Scan for the cell matching the given text and deliver its [x, y] coordinate at center. 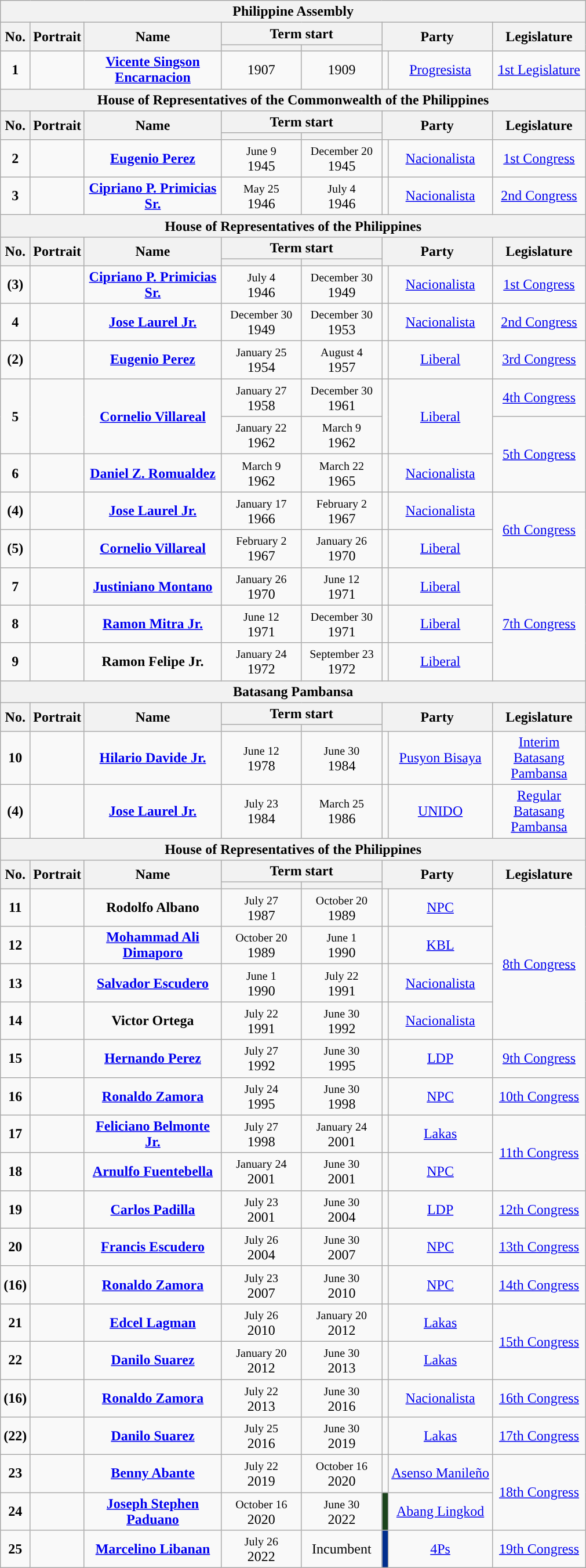
June 302010 [342, 1284]
8th Congress [539, 964]
12 [15, 946]
July 271998 [262, 1134]
May 251946 [262, 196]
Abang Lingkod [441, 1512]
UNIDO [441, 811]
1 [15, 70]
Regular Batasang Pambansa [539, 811]
7th Congress [539, 624]
13 [15, 983]
4th Congress [539, 398]
1909 [342, 70]
Pusyon Bisaya [441, 758]
July 232007 [262, 1284]
June 301998 [342, 1096]
13th Congress [539, 1247]
January 241972 [262, 661]
16 [15, 1096]
(2) [15, 360]
Feliciano Belmonte Jr. [152, 1134]
December 301953 [342, 323]
Progresista [441, 70]
Hernando Perez [152, 1058]
July 271987 [262, 907]
6th Congress [539, 530]
Rodolfo Albano [152, 907]
(22) [15, 1436]
Carlos Padilla [152, 1209]
8 [15, 624]
4 [15, 323]
Edcel Lagman [152, 1323]
June 301984 [342, 758]
Incumbent [342, 1549]
June 121978 [262, 758]
July 222019 [262, 1473]
Mohammad Ali Dimaporo [152, 946]
24 [15, 1512]
January 271958 [262, 398]
Justiniano Montano [152, 586]
March 251986 [342, 811]
June 302004 [342, 1209]
Philippine Assembly [293, 12]
16th Congress [539, 1398]
June 302013 [342, 1360]
June 91945 [262, 158]
22 [15, 1360]
June 302019 [342, 1436]
July 271992 [262, 1058]
Daniel Z. Romualdez [152, 473]
January 221962 [262, 435]
December 301971 [342, 624]
19th Congress [539, 1549]
2 [15, 158]
11 [15, 907]
September 231972 [342, 661]
11th Congress [539, 1153]
December 201945 [342, 158]
House of Representatives of the Commonwealth of the Philippines [293, 100]
17 [15, 1134]
January 251954 [262, 360]
Francis Escudero [152, 1247]
July 231984 [262, 811]
Ramon Mitra Jr. [152, 624]
14 [15, 1021]
7 [15, 586]
14th Congress [539, 1284]
25 [15, 1549]
Asenso Manileño [441, 1473]
July 262004 [262, 1247]
Hilario Davide Jr. [152, 758]
KBL [441, 946]
23 [15, 1473]
Ramon Felipe Jr. [152, 661]
Interim Batasang Pambansa [539, 758]
18 [15, 1172]
July 252016 [262, 1436]
10th Congress [539, 1096]
15th Congress [539, 1341]
3 [15, 196]
17th Congress [539, 1436]
June 302007 [342, 1247]
June 301995 [342, 1058]
6 [15, 473]
1907 [262, 70]
July 241995 [262, 1096]
July 222013 [262, 1398]
March 221965 [342, 473]
(3) [15, 284]
June 302001 [342, 1172]
5 [15, 417]
12th Congress [539, 1209]
10 [15, 758]
June 302016 [342, 1398]
5th Congress [539, 454]
4Ps [441, 1549]
9th Congress [539, 1058]
Batasang Pambansa [293, 691]
Joseph Stephen Paduano [152, 1512]
Arnulfo Fuentebella [152, 1172]
Benny Abante [152, 1473]
December 301961 [342, 398]
Salvador Escudero [152, 983]
June 301992 [342, 1021]
(5) [15, 549]
19 [15, 1209]
July 232001 [262, 1209]
Marcelino Libanan [152, 1549]
July 262022 [262, 1549]
June 302022 [342, 1512]
9 [15, 661]
July 262010 [262, 1323]
Victor Ortega [152, 1021]
January 171966 [262, 510]
3rd Congress [539, 360]
Vicente Singson Encarnacion [152, 70]
20 [15, 1247]
1st Legislature [539, 70]
15 [15, 1058]
August 41957 [342, 360]
21 [15, 1323]
18th Congress [539, 1493]
